Identify which cell holds the provided text, then report its [X, Y] central coordinate. 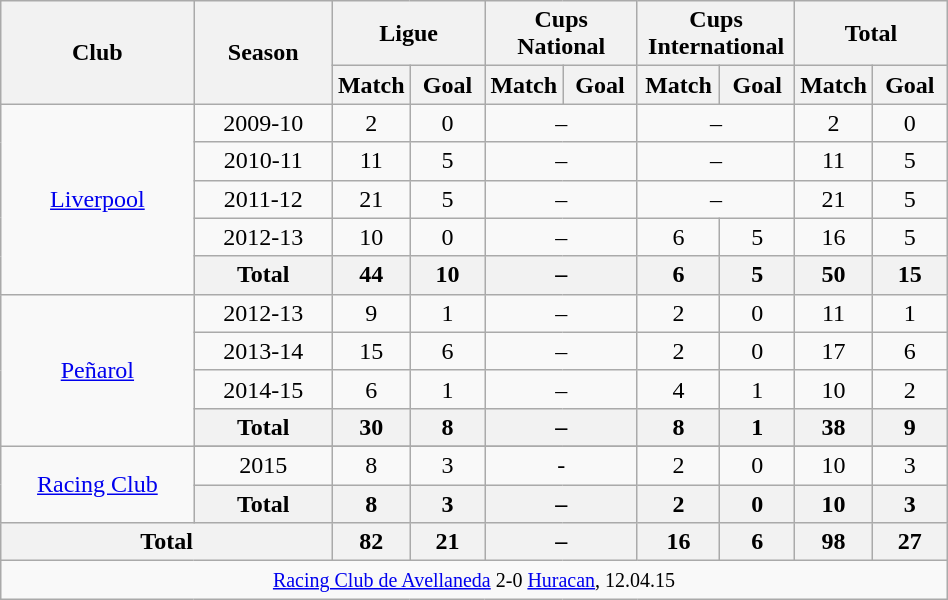
Ligue [408, 34]
Racing Club de Avellaneda 2-0 Huracan, 12.04.15 [474, 580]
4 [678, 389]
2009-10 [263, 123]
- [562, 465]
98 [834, 542]
2011-12 [263, 199]
CupsInternational [716, 34]
30 [371, 427]
Season [263, 52]
2013-14 [263, 351]
38 [834, 427]
Racing Club [98, 484]
2014-15 [263, 389]
17 [834, 351]
2015 [263, 465]
44 [371, 275]
CupsNational [562, 34]
Peñarol [98, 370]
2010-11 [263, 161]
50 [834, 275]
27 [910, 542]
Club [98, 52]
Liverpool [98, 199]
82 [371, 542]
